Locate the cell with the specified text and output its [X, Y] center coordinate. 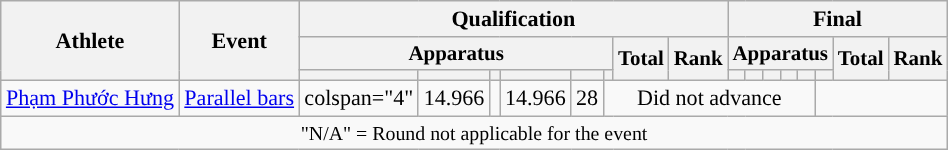
"N/A" = Round not applicable for the event [474, 132]
colspan="4" [358, 98]
Event [239, 40]
Did not advance [709, 98]
Parallel bars [239, 98]
28 [587, 98]
Athlete [90, 40]
Phạm Phước Hưng [90, 98]
Qualification [513, 18]
Final [838, 18]
